Detect which cell encompasses the target text, then output its [X, Y] center coordinate. 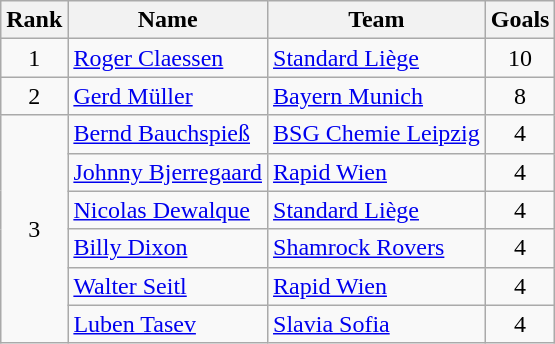
Johnny Bjerregaard [168, 172]
Shamrock Rovers [377, 248]
Name [168, 20]
3 [34, 229]
Nicolas Dewalque [168, 210]
1 [34, 58]
Rank [34, 20]
Goals [520, 20]
10 [520, 58]
Slavia Sofia [377, 324]
Bernd Bauchspieß [168, 134]
8 [520, 96]
Walter Seitl [168, 286]
Roger Claessen [168, 58]
Luben Tasev [168, 324]
Billy Dixon [168, 248]
Team [377, 20]
Gerd Müller [168, 96]
2 [34, 96]
BSG Chemie Leipzig [377, 134]
Bayern Munich [377, 96]
